Search for the cell housing the specified text and yield its (x, y) center coordinate. 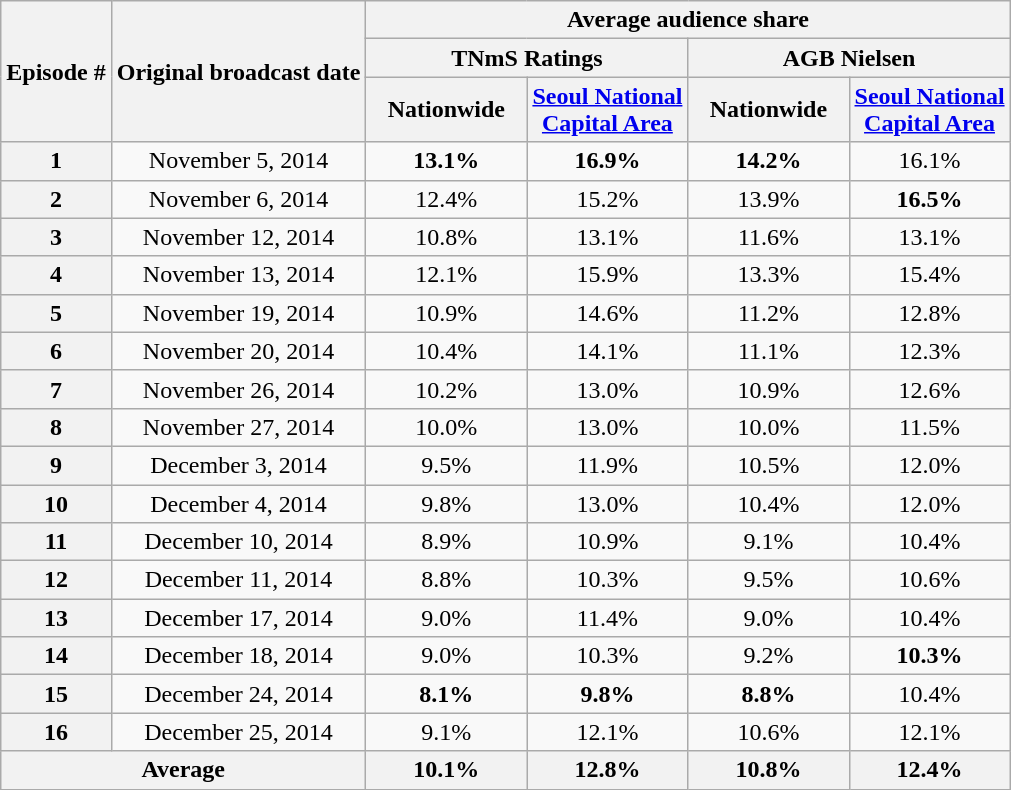
November 6, 2014 (238, 199)
November 27, 2014 (238, 427)
12 (56, 580)
9 (56, 465)
15.2% (608, 199)
December 11, 2014 (238, 580)
December 4, 2014 (238, 503)
11.4% (608, 618)
December 18, 2014 (238, 656)
November 12, 2014 (238, 237)
December 25, 2014 (238, 732)
2 (56, 199)
8 (56, 427)
December 24, 2014 (238, 694)
13.3% (768, 275)
November 5, 2014 (238, 161)
November 20, 2014 (238, 351)
December 3, 2014 (238, 465)
16.5% (930, 199)
8.1% (446, 694)
15.9% (608, 275)
3 (56, 237)
13.9% (768, 199)
Average audience share (688, 20)
15.4% (930, 275)
14.1% (608, 351)
11.5% (930, 427)
9.2% (768, 656)
November 26, 2014 (238, 389)
AGB Nielsen (849, 58)
6 (56, 351)
16.1% (930, 161)
November 13, 2014 (238, 275)
11 (56, 542)
13 (56, 618)
8.9% (446, 542)
14.2% (768, 161)
Average (184, 770)
5 (56, 313)
November 19, 2014 (238, 313)
10.2% (446, 389)
11.9% (608, 465)
7 (56, 389)
14 (56, 656)
Original broadcast date (238, 72)
14.6% (608, 313)
December 17, 2014 (238, 618)
15 (56, 694)
12.3% (930, 351)
16 (56, 732)
Episode # (56, 72)
4 (56, 275)
1 (56, 161)
10 (56, 503)
10.5% (768, 465)
TNmS Ratings (527, 58)
11.1% (768, 351)
11.2% (768, 313)
10.1% (446, 770)
12.6% (930, 389)
December 10, 2014 (238, 542)
16.9% (608, 161)
11.6% (768, 237)
